Extract the [x, y] coordinate from the center of the cell holding the provided text.  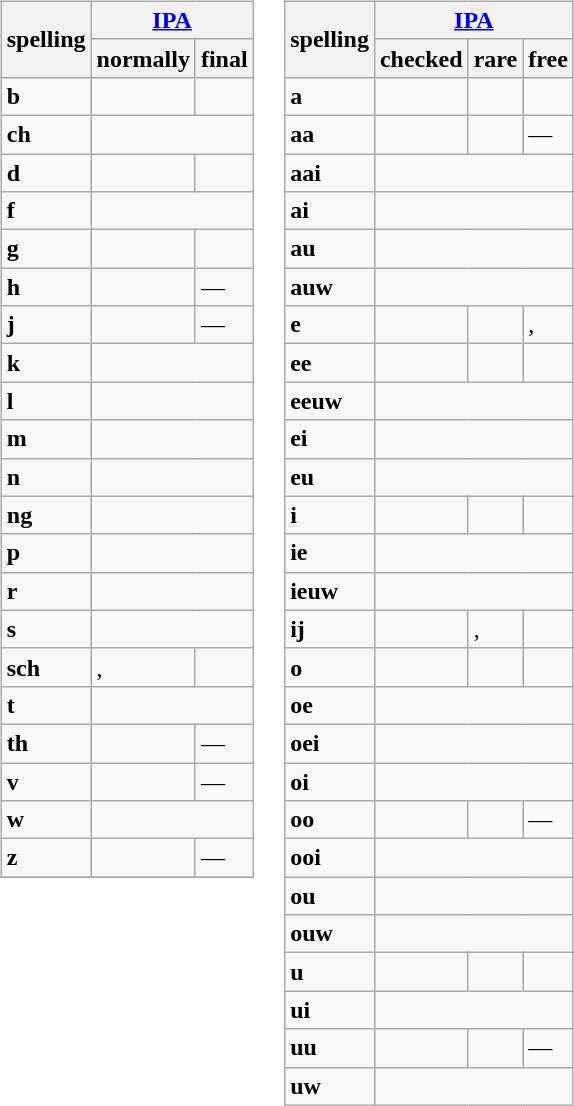
uu [330, 1048]
j [46, 325]
ng [46, 515]
rare [496, 58]
f [46, 211]
uw [330, 1086]
oei [330, 743]
aa [330, 134]
ch [46, 134]
e [330, 325]
normally [143, 58]
n [46, 477]
ei [330, 439]
ui [330, 1010]
v [46, 781]
d [46, 173]
l [46, 401]
oi [330, 781]
oo [330, 820]
u [330, 972]
eu [330, 477]
auw [330, 287]
t [46, 705]
p [46, 553]
th [46, 743]
o [330, 667]
r [46, 591]
z [46, 858]
h [46, 287]
ai [330, 211]
checked [421, 58]
s [46, 629]
ij [330, 629]
g [46, 249]
ieuw [330, 591]
eeuw [330, 401]
sch [46, 667]
ee [330, 363]
ie [330, 553]
free [548, 58]
b [46, 96]
ou [330, 896]
ouw [330, 934]
au [330, 249]
aai [330, 173]
m [46, 439]
k [46, 363]
oe [330, 705]
w [46, 820]
ooi [330, 858]
i [330, 515]
a [330, 96]
final [224, 58]
